Capture the cell that displays the provided text and extract its (X, Y) central coordinate. 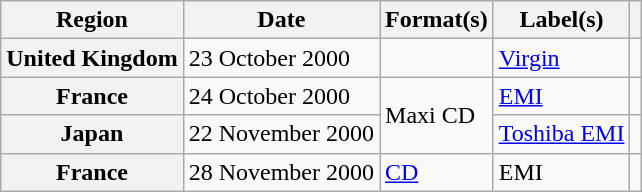
Japan (92, 134)
28 November 2000 (281, 172)
Label(s) (562, 20)
22 November 2000 (281, 134)
Date (281, 20)
23 October 2000 (281, 58)
Region (92, 20)
Format(s) (437, 20)
Toshiba EMI (562, 134)
CD (437, 172)
Virgin (562, 58)
24 October 2000 (281, 96)
Maxi CD (437, 115)
United Kingdom (92, 58)
